Determine the (x, y) coordinate at the center of the cell enclosing the given text.  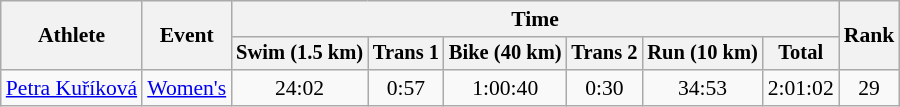
Swim (1.5 km) (300, 54)
24:02 (300, 88)
Rank (870, 36)
2:01:02 (801, 88)
0:30 (604, 88)
34:53 (702, 88)
Run (10 km) (702, 54)
Trans 2 (604, 54)
Time (535, 19)
0:57 (406, 88)
Bike (40 km) (506, 54)
Trans 1 (406, 54)
29 (870, 88)
Total (801, 54)
1:00:40 (506, 88)
Petra Kuříková (72, 88)
Athlete (72, 36)
Event (186, 36)
Women's (186, 88)
